Return (X, Y) of the center of cell containing provided text 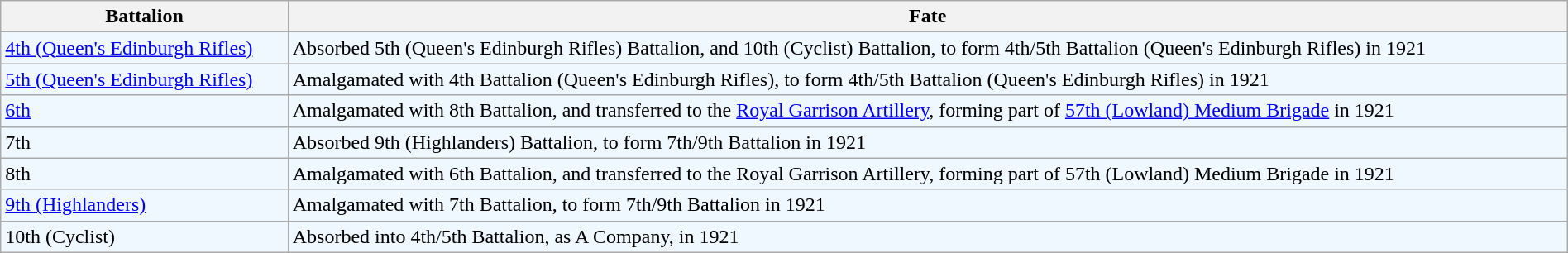
Absorbed into 4th/5th Battalion, as A Company, in 1921 (928, 236)
4th (Queen's Edinburgh Rifles) (144, 48)
Amalgamated with 8th Battalion, and transferred to the Royal Garrison Artillery, forming part of 57th (Lowland) Medium Brigade in 1921 (928, 111)
Amalgamated with 6th Battalion, and transferred to the Royal Garrison Artillery, forming part of 57th (Lowland) Medium Brigade in 1921 (928, 174)
10th (Cyclist) (144, 236)
9th (Highlanders) (144, 205)
7th (144, 142)
Absorbed 9th (Highlanders) Battalion, to form 7th/9th Battalion in 1921 (928, 142)
Battalion (144, 17)
8th (144, 174)
Amalgamated with 4th Battalion (Queen's Edinburgh Rifles), to form 4th/5th Battalion (Queen's Edinburgh Rifles) in 1921 (928, 79)
6th (144, 111)
5th (Queen's Edinburgh Rifles) (144, 79)
Fate (928, 17)
Absorbed 5th (Queen's Edinburgh Rifles) Battalion, and 10th (Cyclist) Battalion, to form 4th/5th Battalion (Queen's Edinburgh Rifles) in 1921 (928, 48)
Amalgamated with 7th Battalion, to form 7th/9th Battalion in 1921 (928, 205)
